Output the [x, y] coordinate of the center of the cell containing the given text.  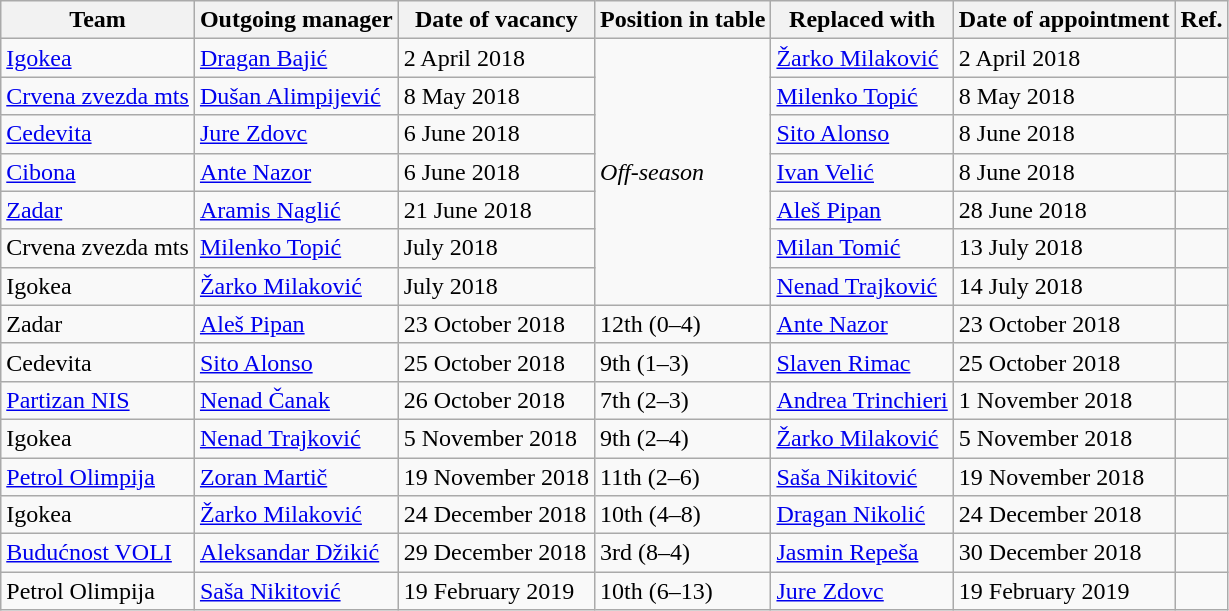
Ref. [1202, 20]
Off-season [683, 172]
Aramis Naglić [296, 210]
Dragan Bajić [296, 58]
Position in table [683, 20]
1 November 2018 [1064, 400]
Date of appointment [1064, 20]
Nenad Čanak [296, 400]
Outgoing manager [296, 20]
3rd (8–4) [683, 553]
9th (2–4) [683, 438]
Milan Tomić [862, 248]
13 July 2018 [1064, 248]
Partizan NIS [98, 400]
Aleksandar Džikić [296, 553]
11th (2–6) [683, 477]
9th (1–3) [683, 362]
12th (0–4) [683, 324]
Ivan Velić [862, 172]
10th (6–13) [683, 591]
Dragan Nikolić [862, 515]
Dušan Alimpijević [296, 96]
26 October 2018 [496, 400]
21 June 2018 [496, 210]
Cibona [98, 172]
29 December 2018 [496, 553]
Team [98, 20]
Replaced with [862, 20]
Date of vacancy [496, 20]
7th (2–3) [683, 400]
10th (4–8) [683, 515]
Jasmin Repeša [862, 553]
14 July 2018 [1064, 286]
Budućnost VOLI [98, 553]
Zoran Martič [296, 477]
30 December 2018 [1064, 553]
Slaven Rimac [862, 362]
28 June 2018 [1064, 210]
Andrea Trinchieri [862, 400]
